Determine the [x, y] coordinate at the center of the cell enclosing the given text.  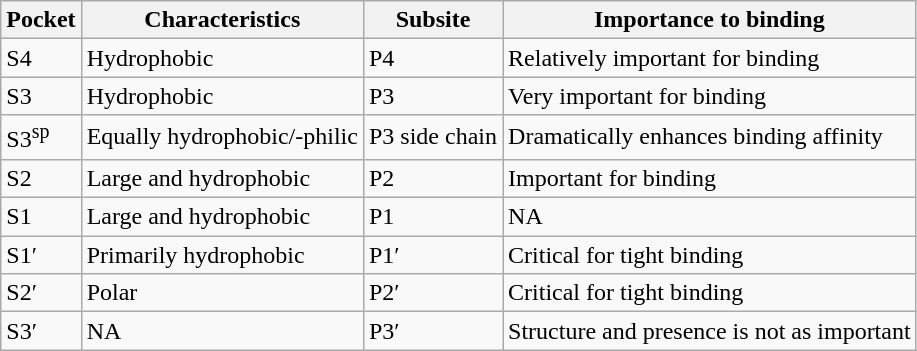
Pocket [41, 20]
S3sp [41, 138]
S4 [41, 58]
Important for binding [710, 178]
S2 [41, 178]
Polar [222, 293]
S1′ [41, 255]
P3 [432, 96]
Relatively important for binding [710, 58]
Dramatically enhances binding affinity [710, 138]
P1′ [432, 255]
P2 [432, 178]
P3′ [432, 331]
Structure and presence is not as important [710, 331]
S3 [41, 96]
Primarily hydrophobic [222, 255]
S3′ [41, 331]
P1 [432, 217]
Very important for binding [710, 96]
S1 [41, 217]
P3 side chain [432, 138]
P4 [432, 58]
S2′ [41, 293]
Characteristics [222, 20]
Subsite [432, 20]
P2′ [432, 293]
Importance to binding [710, 20]
Equally hydrophobic/-philic [222, 138]
